Search for the cell housing the specified text and yield its (X, Y) center coordinate. 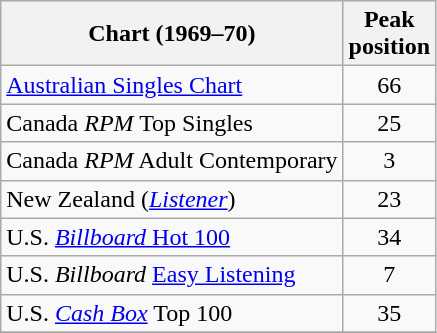
35 (389, 313)
3 (389, 161)
66 (389, 85)
34 (389, 237)
Peakposition (389, 34)
Canada RPM Adult Contemporary (172, 161)
U.S. Billboard Hot 100 (172, 237)
25 (389, 123)
23 (389, 199)
U.S. Cash Box Top 100 (172, 313)
Chart (1969–70) (172, 34)
U.S. Billboard Easy Listening (172, 275)
New Zealand (Listener) (172, 199)
Canada RPM Top Singles (172, 123)
Australian Singles Chart (172, 85)
7 (389, 275)
